Provide the [x, y] coordinate of the cell's center where the given text is located.  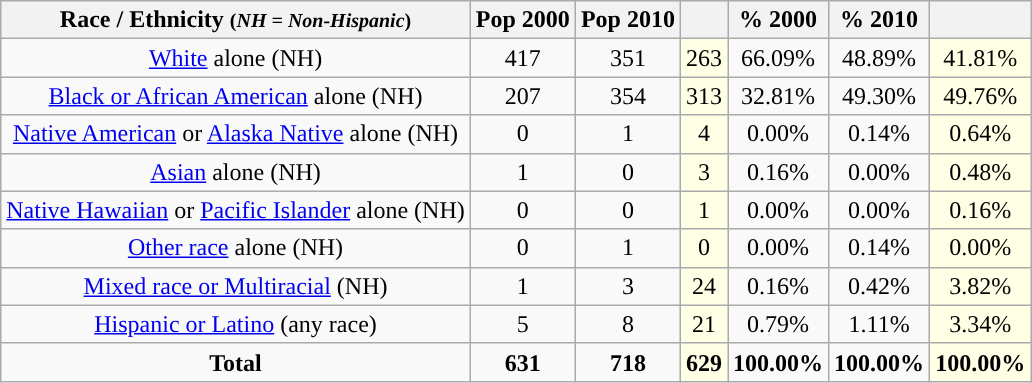
Total [236, 362]
24 [704, 286]
48.89% [880, 58]
0.64% [980, 134]
263 [704, 58]
351 [628, 58]
0.42% [880, 286]
Pop 2010 [628, 20]
4 [704, 134]
32.81% [778, 96]
Black or African American alone (NH) [236, 96]
629 [704, 362]
313 [704, 96]
718 [628, 362]
% 2000 [778, 20]
41.81% [980, 58]
1.11% [880, 324]
Native American or Alaska Native alone (NH) [236, 134]
631 [522, 362]
21 [704, 324]
Native Hawaiian or Pacific Islander alone (NH) [236, 210]
Hispanic or Latino (any race) [236, 324]
5 [522, 324]
354 [628, 96]
3.34% [980, 324]
49.76% [980, 96]
3.82% [980, 286]
White alone (NH) [236, 58]
8 [628, 324]
207 [522, 96]
49.30% [880, 96]
Mixed race or Multiracial (NH) [236, 286]
Pop 2000 [522, 20]
0.79% [778, 324]
66.09% [778, 58]
% 2010 [880, 20]
Other race alone (NH) [236, 248]
0.48% [980, 172]
417 [522, 58]
Race / Ethnicity (NH = Non-Hispanic) [236, 20]
Asian alone (NH) [236, 172]
